Return the (x, y) coordinate for the center point of the cell that contains the specified text.  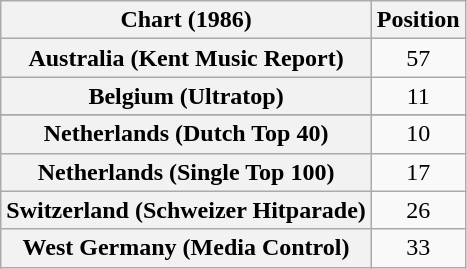
Netherlands (Dutch Top 40) (186, 134)
10 (418, 134)
33 (418, 248)
Australia (Kent Music Report) (186, 58)
26 (418, 210)
Chart (1986) (186, 20)
Position (418, 20)
Netherlands (Single Top 100) (186, 172)
Belgium (Ultratop) (186, 96)
Switzerland (Schweizer Hitparade) (186, 210)
West Germany (Media Control) (186, 248)
11 (418, 96)
17 (418, 172)
57 (418, 58)
